Search for the cell housing the specified text and yield its [X, Y] center coordinate. 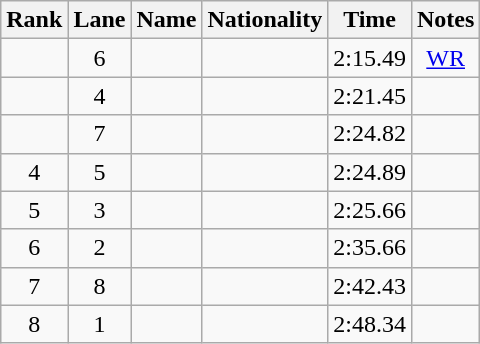
Name [166, 20]
3 [100, 210]
2:42.43 [370, 286]
2:25.66 [370, 210]
2:24.82 [370, 134]
1 [100, 324]
Notes [445, 20]
2:48.34 [370, 324]
Time [370, 20]
2:35.66 [370, 248]
2 [100, 248]
Nationality [265, 20]
Rank [34, 20]
2:15.49 [370, 58]
WR [445, 58]
Lane [100, 20]
2:24.89 [370, 172]
2:21.45 [370, 96]
